Return [X, Y] of the center of cell containing provided text 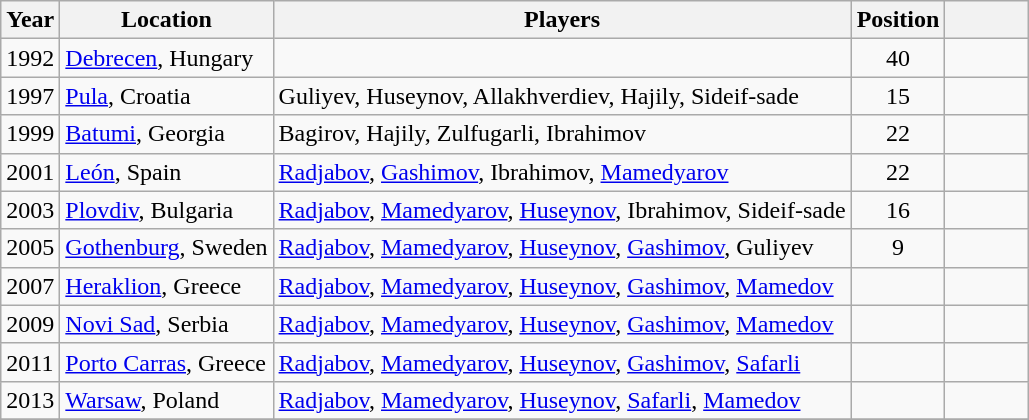
Plovdiv, Bulgaria [166, 210]
Radjabov, Mamedyarov, Huseynov, Ibrahimov, Sideif-sade [562, 210]
2011 [30, 362]
1999 [30, 134]
Heraklion, Greece [166, 286]
Year [30, 20]
2003 [30, 210]
40 [898, 58]
2007 [30, 286]
9 [898, 248]
Location [166, 20]
1992 [30, 58]
Players [562, 20]
León, Spain [166, 172]
Novi Sad, Serbia [166, 324]
Guliyev, Huseynov, Allakhverdiev, Hajily, Sideif-sade [562, 96]
Warsaw, Poland [166, 400]
2001 [30, 172]
2013 [30, 400]
Porto Carras, Greece [166, 362]
Bagirov, Hajily, Zulfugarli, Ibrahimov [562, 134]
Batumi, Georgia [166, 134]
Radjabov, Mamedyarov, Huseynov, Safarli, Mamedov [562, 400]
16 [898, 210]
Radjabov, Mamedyarov, Huseynov, Gashimov, Safarli [562, 362]
Radjabov, Gashimov, Ibrahimov, Mamedyarov [562, 172]
2009 [30, 324]
15 [898, 96]
2005 [30, 248]
1997 [30, 96]
Radjabov, Mamedyarov, Huseynov, Gashimov, Guliyev [562, 248]
Debrecen, Hungary [166, 58]
Position [898, 20]
Pula, Croatia [166, 96]
Gothenburg, Sweden [166, 248]
